Search for the cell housing the specified text and yield its (x, y) center coordinate. 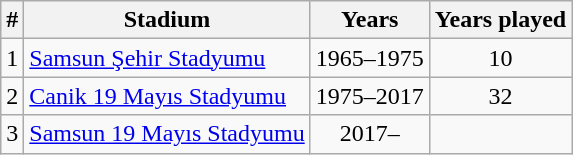
Years (370, 20)
1965–1975 (370, 58)
1975–2017 (370, 96)
1 (12, 58)
Years played (500, 20)
3 (12, 134)
2017– (370, 134)
10 (500, 58)
Samsun 19 Mayıs Stadyumu (167, 134)
Samsun Şehir Stadyumu (167, 58)
32 (500, 96)
Canik 19 Mayıs Stadyumu (167, 96)
Stadium (167, 20)
2 (12, 96)
# (12, 20)
